Find where the given text appears and provide that cell's center as (x, y) coordinate. 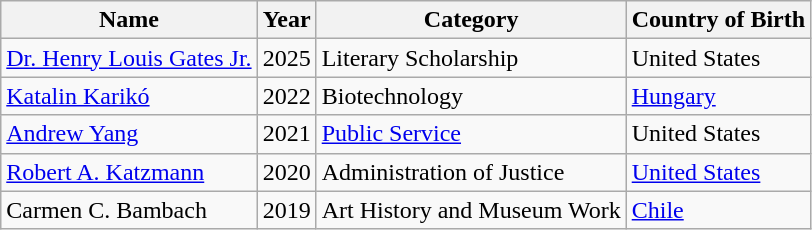
Katalin Karikó (129, 96)
2020 (286, 172)
2022 (286, 96)
Robert A. Katzmann (129, 172)
Year (286, 20)
Country of Birth (718, 20)
Andrew Yang (129, 134)
Category (471, 20)
2021 (286, 134)
2019 (286, 210)
Biotechnology (471, 96)
Public Service (471, 134)
Chile (718, 210)
Name (129, 20)
2025 (286, 58)
Literary Scholarship (471, 58)
Carmen C. Bambach (129, 210)
Art History and Museum Work (471, 210)
Dr. Henry Louis Gates Jr. (129, 58)
Administration of Justice (471, 172)
Hungary (718, 96)
